Return [x, y] of the center of cell containing provided text 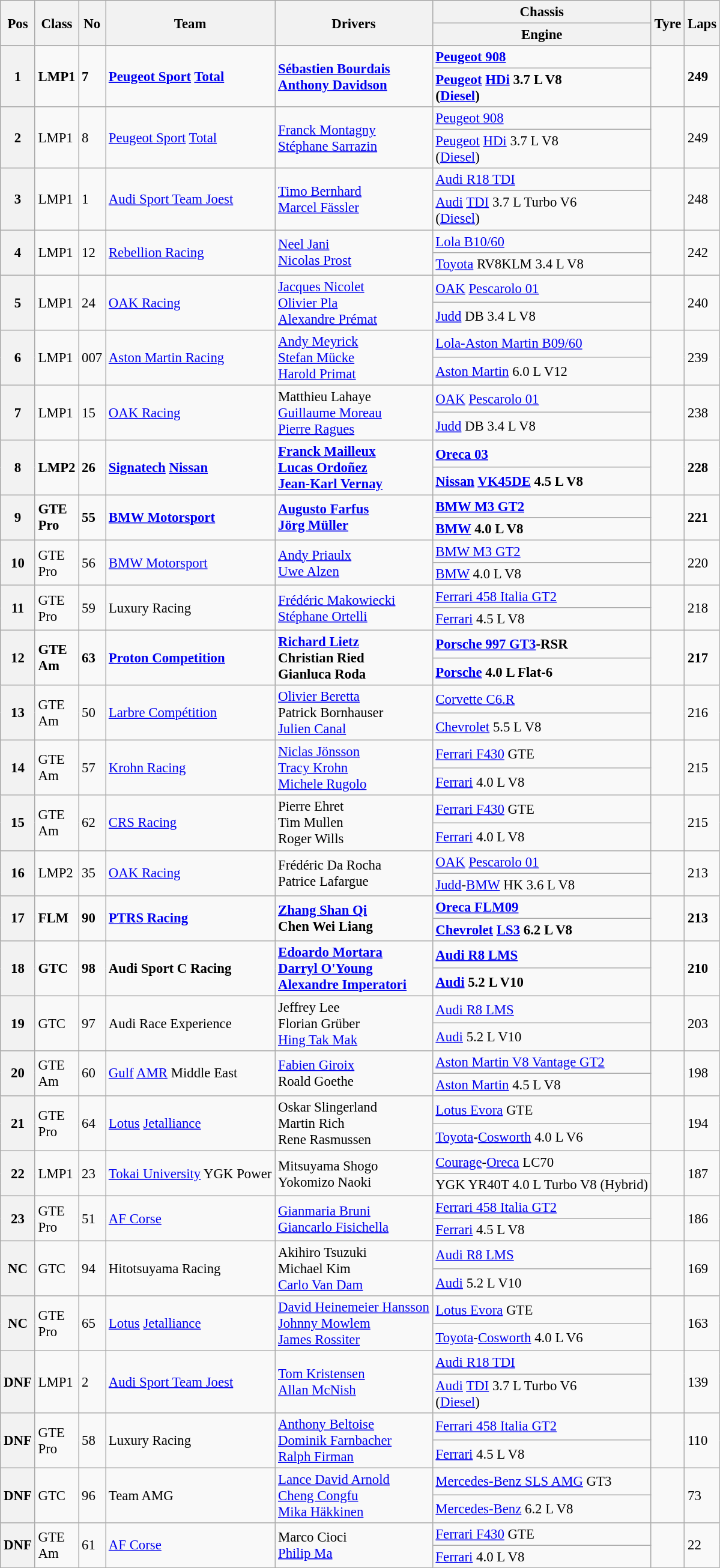
Franck Montagny Stéphane Sarrazin [354, 138]
94 [92, 1269]
FLM [56, 918]
Frédéric Da Rocha Patrice Lafargue [354, 873]
26 [92, 468]
Neel Jani Nicolas Prost [354, 252]
186 [703, 1219]
Aston Martin 6.0 L V12 [542, 371]
Audi Sport C Racing [190, 969]
57 [92, 768]
David Heinemeier Hansson Johnny Mowlem James Rossiter [354, 1324]
Chevrolet 5.5 L V8 [542, 727]
56 [92, 562]
Franck Mailleux Lucas Ordoñez Jean-Karl Vernay [354, 468]
Larbre Compétition [190, 713]
63 [92, 658]
Judd-BMW HK 3.6 L V8 [542, 885]
98 [92, 969]
18 [18, 969]
Toyota RV8KLM 3.4 L V8 [542, 264]
Chevrolet LS3 6.2 L V8 [542, 930]
194 [703, 1124]
Frédéric Makowiecki Stéphane Ortelli [354, 608]
17 [18, 918]
Mercedes-Benz 6.2 L V8 [542, 1509]
14 [18, 768]
No [92, 23]
221 [703, 518]
58 [92, 1440]
Sébastien Bourdais Anthony Davidson [354, 76]
6 [18, 357]
61 [92, 1545]
90 [92, 918]
Chassis [542, 12]
Corvette C6.R [542, 699]
Oreca FLM09 [542, 907]
Zhang Shan Qi Chen Wei Liang [354, 918]
Olivier Beretta Patrick Bornhauser Julien Canal [354, 713]
60 [92, 1074]
228 [703, 468]
Jeffrey Lee Florian Grüber Hing Tak Mak [354, 1023]
Jacques Nicolet Olivier Pla Alexandre Prémat [354, 303]
Timo Bernhard Marcel Fässler [354, 199]
210 [703, 969]
Tokai University YGK Power [190, 1173]
Signatech Nissan [190, 468]
203 [703, 1023]
Courage-Oreca LC70 [542, 1163]
Mitsuyama Shogo Yokomizo Naoki [354, 1173]
CRS Racing [190, 823]
007 [92, 357]
Richard Lietz Christian Ried Gianluca Roda [354, 658]
Porsche 4.0 L Flat-6 [542, 672]
Laps [703, 23]
238 [703, 413]
Oskar Slingerland Martin Rich Rene Rasmussen [354, 1124]
Gulf AMR Middle East [190, 1074]
62 [92, 823]
248 [703, 199]
13 [18, 713]
Gianmaria Bruni Giancarlo Fisichella [354, 1219]
Porsche 997 GT3-RSR [542, 644]
Marco Cioci Philip Ma [354, 1545]
Niclas Jönsson Tracy Krohn Michele Rugolo [354, 768]
Rebellion Racing [190, 252]
59 [92, 608]
Audi Race Experience [190, 1023]
55 [92, 518]
163 [703, 1324]
Class [56, 23]
PTRS Racing [190, 918]
Oreca 03 [542, 454]
Aston Martin 4.5 L V8 [542, 1085]
Mercedes-Benz SLS AMG GT3 [542, 1482]
242 [703, 252]
Andy Meyrick Stefan Mücke Harold Primat [354, 357]
218 [703, 608]
Krohn Racing [190, 768]
35 [92, 873]
Akihiro Tsuzuki Michael Kim Carlo Van Dam [354, 1269]
24 [92, 303]
50 [92, 713]
Nissan VK45DE 4.5 L V8 [542, 481]
Tyre [668, 23]
Team AMG [190, 1495]
64 [92, 1124]
YGK YR40T 4.0 L Turbo V8 (Hybrid) [542, 1185]
73 [703, 1495]
9 [18, 518]
Augusto Farfus Jörg Müller [354, 518]
220 [703, 562]
Aston Martin Racing [190, 357]
10 [18, 562]
Matthieu Lahaye Guillaume Moreau Pierre Ragues [354, 413]
Edoardo Mortara Darryl O'Young Alexandre Imperatori [354, 969]
Aston Martin V8 Vantage GT2 [542, 1062]
Pierre Ehret Tim Mullen Roger Wills [354, 823]
3 [18, 199]
20 [18, 1074]
Engine [542, 35]
187 [703, 1173]
Hitotsuyama Racing [190, 1269]
Proton Competition [190, 658]
Fabien Giroix Roald Goethe [354, 1074]
169 [703, 1269]
5 [18, 303]
21 [18, 1124]
110 [703, 1440]
96 [92, 1495]
11 [18, 608]
4 [18, 252]
198 [703, 1074]
65 [92, 1324]
217 [703, 658]
16 [18, 873]
139 [703, 1382]
239 [703, 357]
Lola B10/60 [542, 241]
Lola-Aston Martin B09/60 [542, 344]
240 [703, 303]
Andy Priaulx Uwe Alzen [354, 562]
Anthony Beltoise Dominik Farnbacher Ralph Firman [354, 1440]
51 [92, 1219]
Drivers [354, 23]
Lance David Arnold Cheng Congfu Mika Häkkinen [354, 1495]
Tom Kristensen Allan McNish [354, 1382]
Team [190, 23]
19 [18, 1023]
97 [92, 1023]
Pos [18, 23]
216 [703, 713]
